Extract the [x, y] coordinate from the center of the cell holding the provided text.  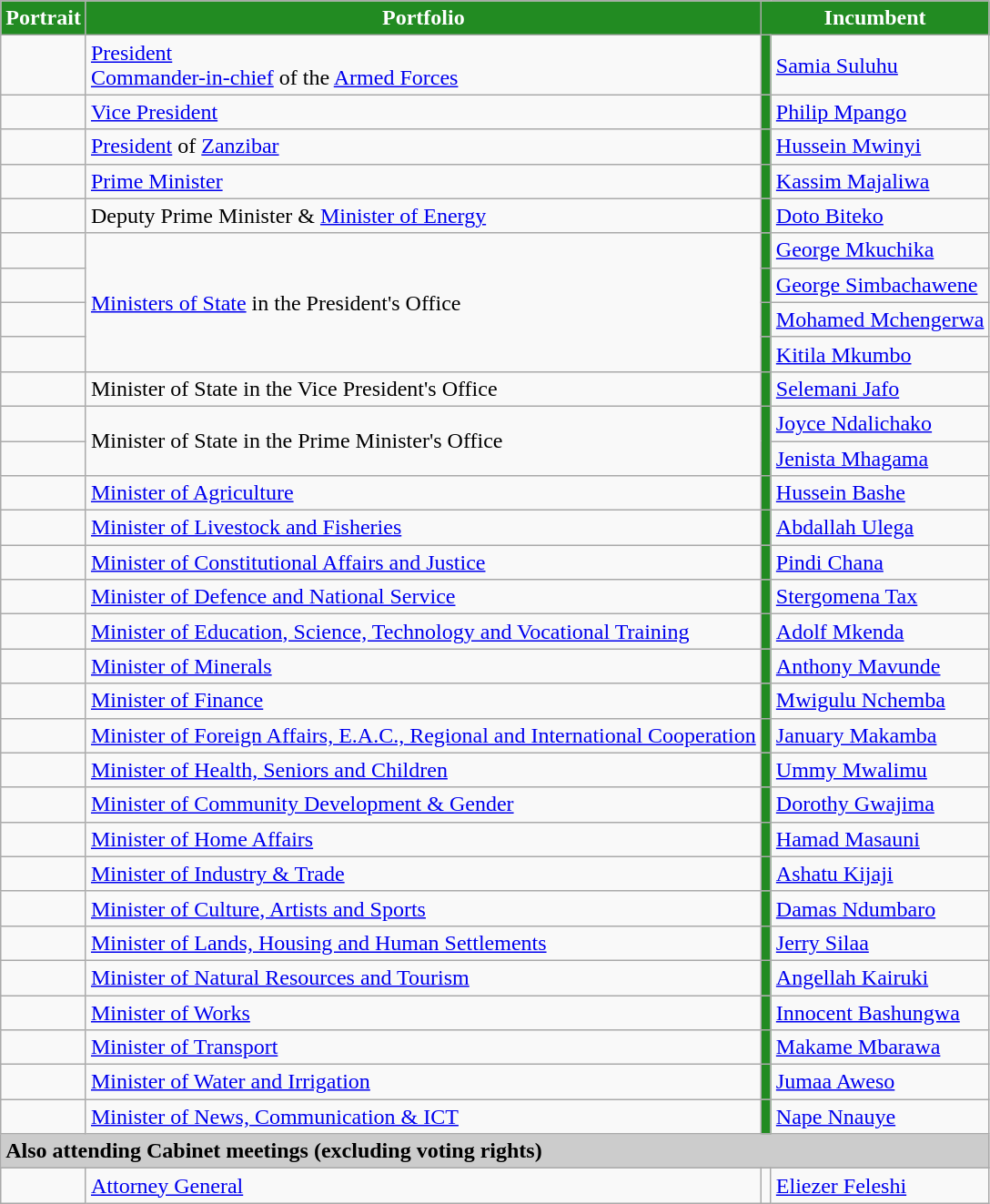
Ashatu Kijaji [880, 874]
Minister of Culture, Artists and Sports [423, 908]
Ummy Mwalimu [880, 770]
Minister of Transport [423, 1047]
Minister of Foreign Affairs, E.A.C., Regional and International Cooperation [423, 735]
Minister of Livestock and Fisheries [423, 528]
Innocent Bashungwa [880, 1013]
Kitila Mkumbo [880, 354]
George Simbachawene [880, 285]
Incumbent [875, 18]
Anthony Mavunde [880, 666]
Jenista Mhagama [880, 458]
Stergomena Tax [880, 597]
Minister of State in the Prime Minister's Office [423, 440]
Minister of Industry & Trade [423, 874]
Minister of Defence and National Service [423, 597]
Also attending Cabinet meetings (excluding voting rights) [495, 1151]
Vice President [423, 112]
Doto Biteko [880, 216]
Angellah Kairuki [880, 977]
Eliezer Feleshi [880, 1186]
Minister of News, Communication & ICT [423, 1117]
Adolf Mkenda [880, 632]
Hussein Mwinyi [880, 147]
Attorney General [423, 1186]
Minister of Works [423, 1013]
Portfolio [423, 18]
Pindi Chana [880, 562]
Mohamed Mchengerwa [880, 319]
Minister of Lands, Housing and Human Settlements [423, 943]
Selemani Jafo [880, 389]
Makame Mbarawa [880, 1047]
Samia Suluhu [880, 66]
Minister of Minerals [423, 666]
Hussein Bashe [880, 493]
Jerry Silaa [880, 943]
Dorothy Gwajima [880, 804]
Minister of Water and Irrigation [423, 1082]
Minister of Constitutional Affairs and Justice [423, 562]
Joyce Ndalichako [880, 423]
Minister of State in the Vice President's Office [423, 389]
Philip Mpango [880, 112]
Kassim Majaliwa [880, 181]
Abdallah Ulega [880, 528]
Hamad Masauni [880, 839]
Minister of Education, Science, Technology and Vocational Training [423, 632]
Prime Minister [423, 181]
Minister of Health, Seniors and Children [423, 770]
Minister of Agriculture [423, 493]
Jumaa Aweso [880, 1082]
Deputy Prime Minister & Minister of Energy [423, 216]
Minister of Natural Resources and Tourism [423, 977]
Minister of Finance [423, 701]
January Makamba [880, 735]
Nape Nnauye [880, 1117]
Minister of Home Affairs [423, 839]
President of Zanzibar [423, 147]
Minister of Community Development & Gender [423, 804]
Damas Ndumbaro [880, 908]
PresidentCommander-in-chief of the Armed Forces [423, 66]
Mwigulu Nchemba [880, 701]
Ministers of State in the President's Office [423, 302]
Portrait [44, 18]
George Mkuchika [880, 250]
